Scan for the cell matching the given text and deliver its [X, Y] coordinate at center. 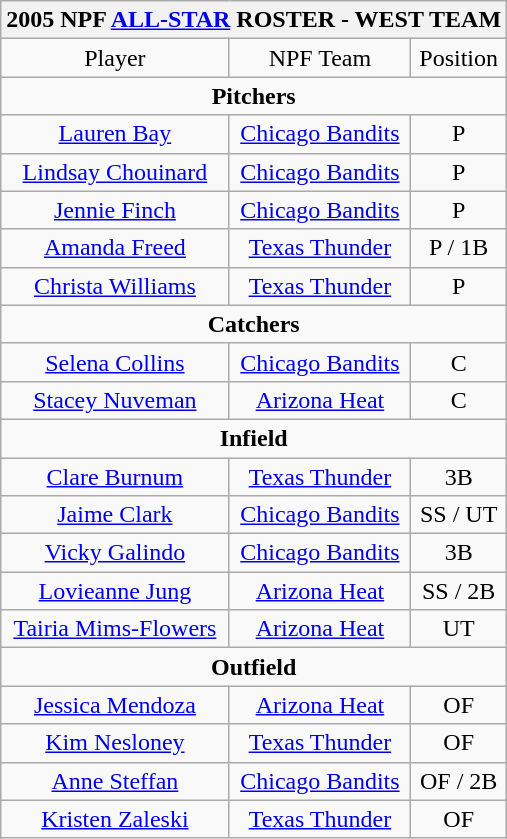
Kim Nesloney [115, 743]
OF / 2B [459, 781]
Jessica Mendoza [115, 705]
Tairia Mims-Flowers [115, 629]
Christa Williams [115, 286]
Clare Burnum [115, 477]
Selena Collins [115, 362]
Lovieanne Jung [115, 591]
Amanda Freed [115, 248]
Lauren Bay [115, 134]
Pitchers [254, 96]
2005 NPF ALL-STAR ROSTER - WEST TEAM [254, 20]
NPF Team [320, 58]
P / 1B [459, 248]
Jennie Finch [115, 210]
Jaime Clark [115, 515]
Kristen Zaleski [115, 819]
Lindsay Chouinard [115, 172]
Vicky Galindo [115, 553]
Outfield [254, 667]
Stacey Nuveman [115, 400]
SS / 2B [459, 591]
SS / UT [459, 515]
Position [459, 58]
Infield [254, 438]
Player [115, 58]
Anne Steffan [115, 781]
Catchers [254, 324]
UT [459, 629]
